Extract the (X, Y) coordinate from the center of the cell holding the provided text.  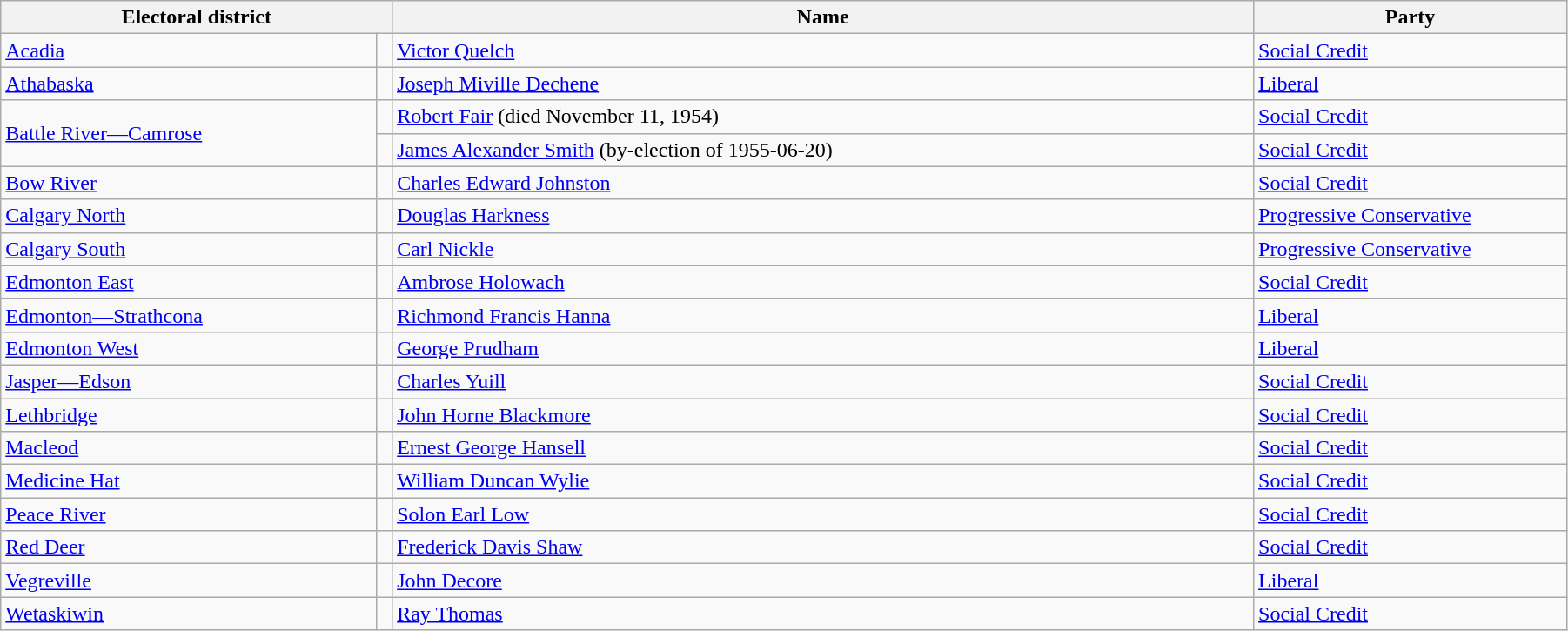
Medicine Hat (189, 481)
Charles Yuill (823, 381)
Victor Quelch (823, 50)
Joseph Miville Dechene (823, 84)
William Duncan Wylie (823, 481)
Charles Edward Johnston (823, 183)
Athabaska (189, 84)
Douglas Harkness (823, 216)
Edmonton East (189, 282)
Wetaskiwin (189, 614)
Lethbridge (189, 415)
John Decore (823, 581)
Peace River (189, 514)
Ambrose Holowach (823, 282)
John Horne Blackmore (823, 415)
Vegreville (189, 581)
Acadia (189, 50)
Solon Earl Low (823, 514)
George Prudham (823, 348)
Richmond Francis Hanna (823, 315)
Red Deer (189, 547)
Ernest George Hansell (823, 448)
Calgary South (189, 249)
Edmonton West (189, 348)
Party (1411, 17)
Name (823, 17)
Edmonton—Strathcona (189, 315)
Frederick Davis Shaw (823, 547)
Macleod (189, 448)
Robert Fair (died November 11, 1954) (823, 117)
Electoral district (197, 17)
James Alexander Smith (by-election of 1955-06-20) (823, 150)
Ray Thomas (823, 614)
Bow River (189, 183)
Jasper—Edson (189, 381)
Calgary North (189, 216)
Carl Nickle (823, 249)
Battle River—Camrose (189, 133)
